Find where the given text appears and provide that cell's center as (X, Y) coordinate. 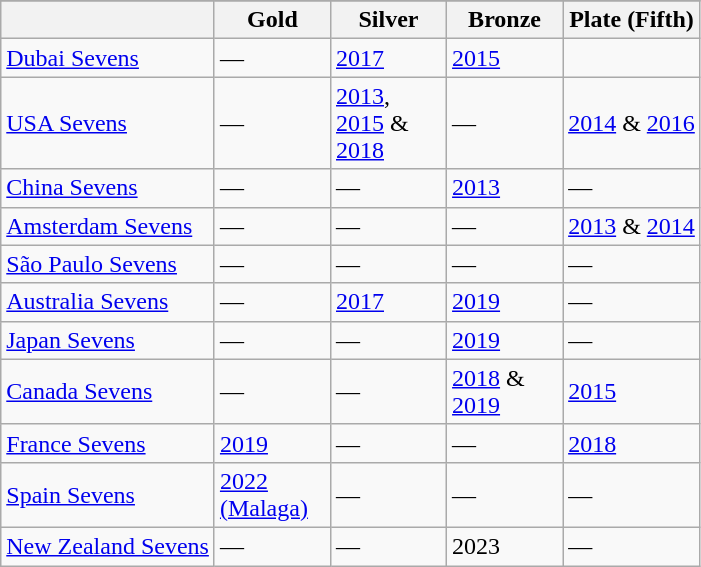
China Sevens (108, 188)
2014 & 2016 (632, 123)
2018 (632, 443)
Silver (388, 20)
Gold (272, 20)
Plate (Fifth) (632, 20)
2013 & 2014 (632, 226)
New Zealand Sevens (108, 546)
2023 (505, 546)
Canada Sevens (108, 392)
Amsterdam Sevens (108, 226)
Spain Sevens (108, 494)
USA Sevens (108, 123)
Bronze (505, 20)
2013, 2015 & 2018 (388, 123)
France Sevens (108, 443)
Dubai Sevens (108, 58)
Australia Sevens (108, 302)
2013 (505, 188)
2018 & 2019 (505, 392)
São Paulo Sevens (108, 264)
2022 (Malaga) (272, 494)
Japan Sevens (108, 340)
